Find where the given text appears and provide that cell's center as [X, Y] coordinate. 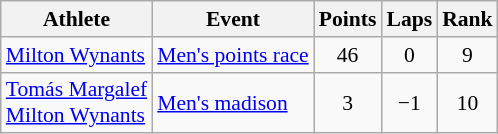
Event [232, 19]
9 [468, 55]
0 [409, 55]
Laps [409, 19]
Men's madison [232, 102]
46 [348, 55]
Milton Wynants [76, 55]
3 [348, 102]
Athlete [76, 19]
Men's points race [232, 55]
Rank [468, 19]
Points [348, 19]
10 [468, 102]
Tomás MargalefMilton Wynants [76, 102]
−1 [409, 102]
